Search for the cell housing the specified text and yield its [x, y] center coordinate. 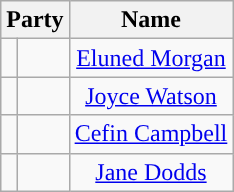
Jane Dodds [151, 172]
Cefin Campbell [151, 134]
Eluned Morgan [151, 58]
Name [151, 20]
Party [35, 20]
Joyce Watson [151, 96]
